Search for the cell housing the specified text and yield its [X, Y] center coordinate. 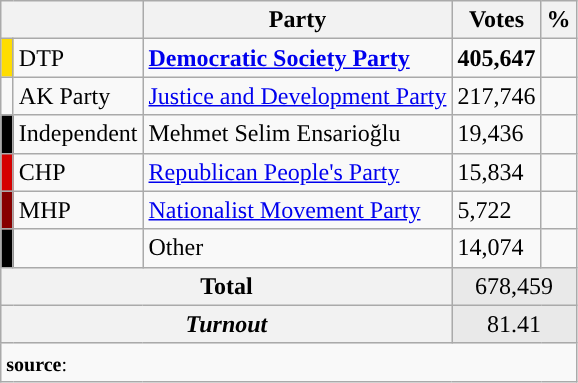
678,459 [514, 286]
Republican People's Party [298, 172]
% [558, 20]
Other [298, 248]
source: [288, 362]
Party [298, 20]
Nationalist Movement Party [298, 210]
19,436 [496, 134]
81.41 [514, 324]
Turnout [226, 324]
Total [226, 286]
Justice and Development Party [298, 96]
405,647 [496, 58]
Mehmet Selim Ensarioğlu [298, 134]
Independent [78, 134]
AK Party [78, 96]
Democratic Society Party [298, 58]
217,746 [496, 96]
CHP [78, 172]
Votes [496, 20]
14,074 [496, 248]
DTP [78, 58]
15,834 [496, 172]
MHP [78, 210]
5,722 [496, 210]
